Extract the (X, Y) coordinate from the center of the cell holding the provided text.  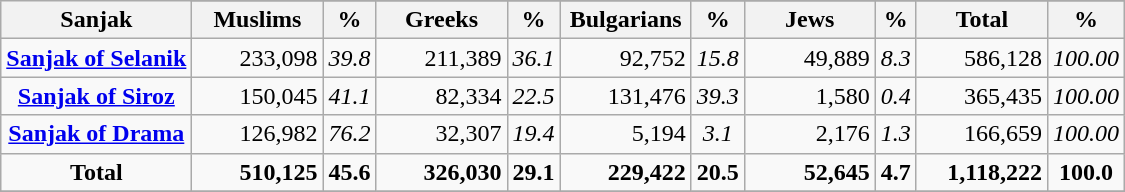
41.1 (350, 96)
1,118,222 (982, 172)
Bulgarians (626, 20)
15.8 (718, 58)
1.3 (896, 134)
150,045 (258, 96)
Sanjak of Selanik (96, 58)
39.8 (350, 58)
Jews (810, 20)
131,476 (626, 96)
92,752 (626, 58)
45.6 (350, 172)
326,030 (442, 172)
39.3 (718, 96)
29.1 (534, 172)
Sanjak of Drama (96, 134)
52,645 (810, 172)
3.1 (718, 134)
1,580 (810, 96)
229,422 (626, 172)
Muslims (258, 20)
Greeks (442, 20)
82,334 (442, 96)
2,176 (810, 134)
76.2 (350, 134)
0.4 (896, 96)
Sanjak (96, 20)
233,098 (258, 58)
100.0 (1086, 172)
166,659 (982, 134)
36.1 (534, 58)
586,128 (982, 58)
32,307 (442, 134)
20.5 (718, 172)
365,435 (982, 96)
5,194 (626, 134)
49,889 (810, 58)
Sanjak of Siroz (96, 96)
211,389 (442, 58)
4.7 (896, 172)
19.4 (534, 134)
22.5 (534, 96)
8.3 (896, 58)
510,125 (258, 172)
126,982 (258, 134)
